Output the (X, Y) coordinate of the center of the cell containing the given text.  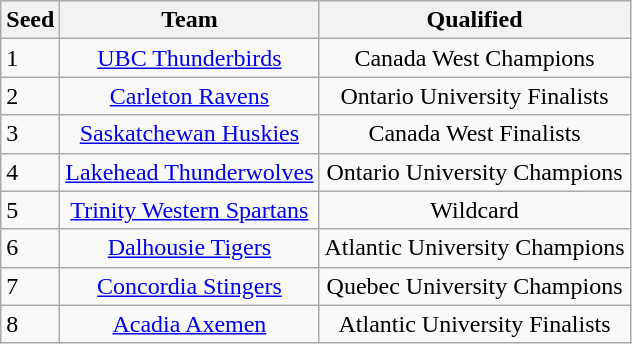
7 (30, 286)
1 (30, 58)
Concordia Stingers (190, 286)
8 (30, 324)
3 (30, 134)
Canada West Finalists (474, 134)
Qualified (474, 20)
Seed (30, 20)
Trinity Western Spartans (190, 210)
Quebec University Champions (474, 286)
Ontario University Finalists (474, 96)
Lakehead Thunderwolves (190, 172)
Acadia Axemen (190, 324)
Dalhousie Tigers (190, 248)
Atlantic University Champions (474, 248)
Team (190, 20)
Carleton Ravens (190, 96)
6 (30, 248)
5 (30, 210)
Ontario University Champions (474, 172)
Wildcard (474, 210)
Atlantic University Finalists (474, 324)
UBC Thunderbirds (190, 58)
Saskatchewan Huskies (190, 134)
Canada West Champions (474, 58)
4 (30, 172)
2 (30, 96)
